Identify which cell holds the provided text, then report its (x, y) central coordinate. 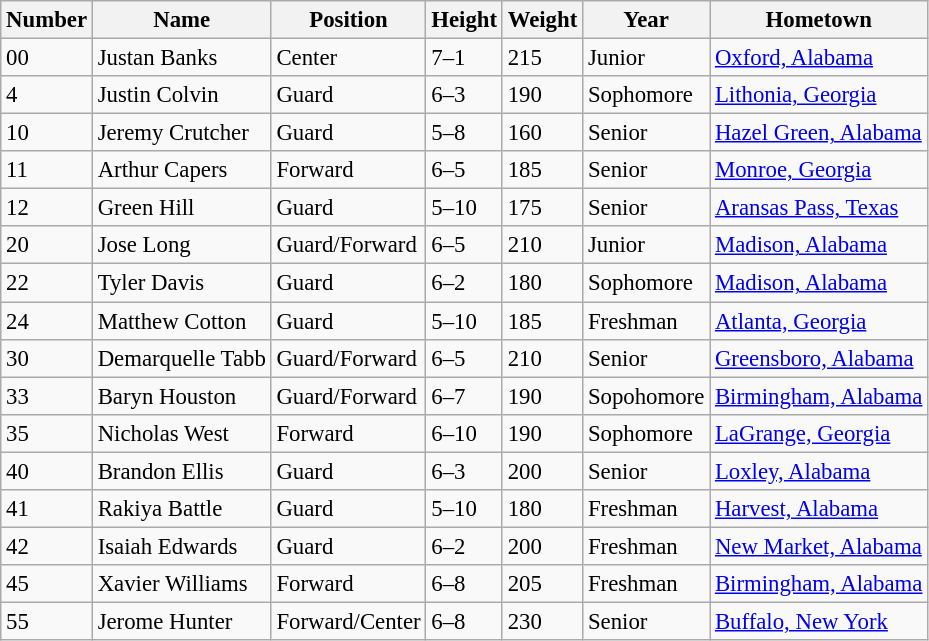
42 (47, 546)
Green Hill (182, 208)
Isaiah Edwards (182, 546)
Greensboro, Alabama (819, 358)
Tyler Davis (182, 283)
40 (47, 471)
160 (542, 133)
24 (47, 321)
12 (47, 208)
Loxley, Alabama (819, 471)
Number (47, 20)
35 (47, 433)
Weight (542, 20)
Aransas Pass, Texas (819, 208)
Nicholas West (182, 433)
Hazel Green, Alabama (819, 133)
Rakiya Battle (182, 509)
7–1 (464, 58)
Sopohomore (646, 396)
Brandon Ellis (182, 471)
Matthew Cotton (182, 321)
Justin Colvin (182, 95)
Oxford, Alabama (819, 58)
6–10 (464, 433)
30 (47, 358)
Arthur Capers (182, 170)
Jose Long (182, 245)
Xavier Williams (182, 584)
Buffalo, New York (819, 621)
33 (47, 396)
Demarquelle Tabb (182, 358)
Forward/Center (348, 621)
Harvest, Alabama (819, 509)
5–8 (464, 133)
Jeremy Crutcher (182, 133)
11 (47, 170)
Center (348, 58)
Height (464, 20)
Year (646, 20)
175 (542, 208)
215 (542, 58)
4 (47, 95)
Monroe, Georgia (819, 170)
230 (542, 621)
205 (542, 584)
Justan Banks (182, 58)
6–7 (464, 396)
LaGrange, Georgia (819, 433)
45 (47, 584)
New Market, Alabama (819, 546)
Jerome Hunter (182, 621)
22 (47, 283)
Name (182, 20)
Baryn Houston (182, 396)
55 (47, 621)
Position (348, 20)
41 (47, 509)
Hometown (819, 20)
Lithonia, Georgia (819, 95)
Atlanta, Georgia (819, 321)
00 (47, 58)
20 (47, 245)
10 (47, 133)
